Determine the (X, Y) coordinate at the center of the cell enclosing the given text.  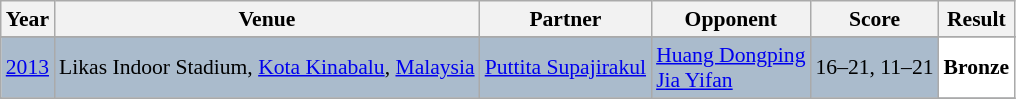
Huang Dongping Jia Yifan (730, 68)
Year (28, 19)
16–21, 11–21 (874, 68)
Result (977, 19)
Partner (566, 19)
Bronze (977, 68)
Venue (267, 19)
2013 (28, 68)
Score (874, 19)
Puttita Supajirakul (566, 68)
Opponent (730, 19)
Likas Indoor Stadium, Kota Kinabalu, Malaysia (267, 68)
